Provide the [X, Y] coordinate of the cell's center where the given text is located.  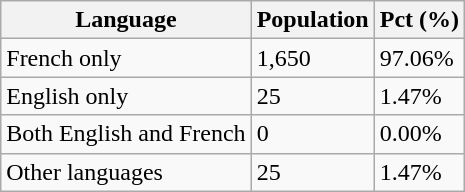
French only [126, 58]
Population [312, 20]
Language [126, 20]
0 [312, 134]
Both English and French [126, 134]
Other languages [126, 172]
Pct (%) [419, 20]
English only [126, 96]
0.00% [419, 134]
97.06% [419, 58]
1,650 [312, 58]
